Detect which cell encompasses the target text, then output its [x, y] center coordinate. 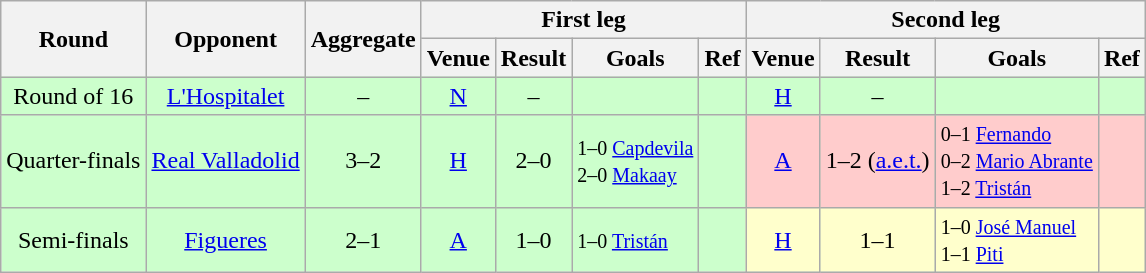
0–1 Fernando0–2 Mario Abrante1–2 Tristán [1016, 161]
1–1 [878, 240]
Aggregate [363, 39]
Semi-finals [74, 240]
Real Valladolid [226, 161]
Round of 16 [74, 96]
1–2 (a.e.t.) [878, 161]
2–1 [363, 240]
Round [74, 39]
First leg [584, 20]
2–0 [533, 161]
Second leg [946, 20]
3–2 [363, 161]
Opponent [226, 39]
1–0 Tristán [636, 240]
1–0 [533, 240]
Quarter-finals [74, 161]
N [458, 96]
L'Hospitalet [226, 96]
1–0 Capdevila2–0 Makaay [636, 161]
Figueres [226, 240]
1–0 José Manuel1–1 Piti [1016, 240]
